Identify which cell holds the provided text, then report its (X, Y) central coordinate. 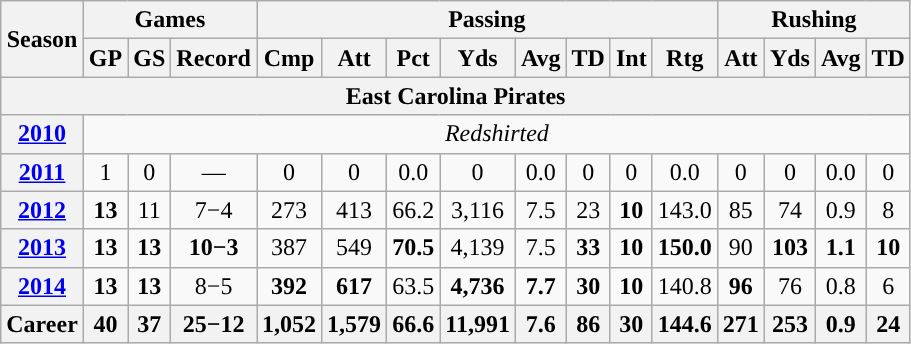
11 (150, 210)
1,052 (288, 324)
Season (42, 39)
Pct (414, 58)
37 (150, 324)
3,116 (478, 210)
40 (105, 324)
96 (740, 286)
7.6 (540, 324)
8 (888, 210)
4,736 (478, 286)
4,139 (478, 248)
70.5 (414, 248)
East Carolina Pirates (456, 96)
1,579 (354, 324)
Record (214, 58)
74 (790, 210)
7−4 (214, 210)
253 (790, 324)
8−5 (214, 286)
2014 (42, 286)
150.0 (684, 248)
Redshirted (496, 134)
617 (354, 286)
Career (42, 324)
549 (354, 248)
103 (790, 248)
90 (740, 248)
140.8 (684, 286)
85 (740, 210)
Int (631, 58)
2012 (42, 210)
66.6 (414, 324)
86 (588, 324)
24 (888, 324)
7.7 (540, 286)
2013 (42, 248)
6 (888, 286)
143.0 (684, 210)
66.2 (414, 210)
392 (288, 286)
144.6 (684, 324)
Rtg (684, 58)
33 (588, 248)
GS (150, 58)
GP (105, 58)
1 (105, 172)
2010 (42, 134)
271 (740, 324)
387 (288, 248)
Rushing (814, 20)
Passing (486, 20)
— (214, 172)
23 (588, 210)
11,991 (478, 324)
76 (790, 286)
2011 (42, 172)
0.8 (840, 286)
Cmp (288, 58)
413 (354, 210)
10−3 (214, 248)
Games (170, 20)
63.5 (414, 286)
273 (288, 210)
25−12 (214, 324)
1.1 (840, 248)
